Search for the cell housing the specified text and yield its (x, y) center coordinate. 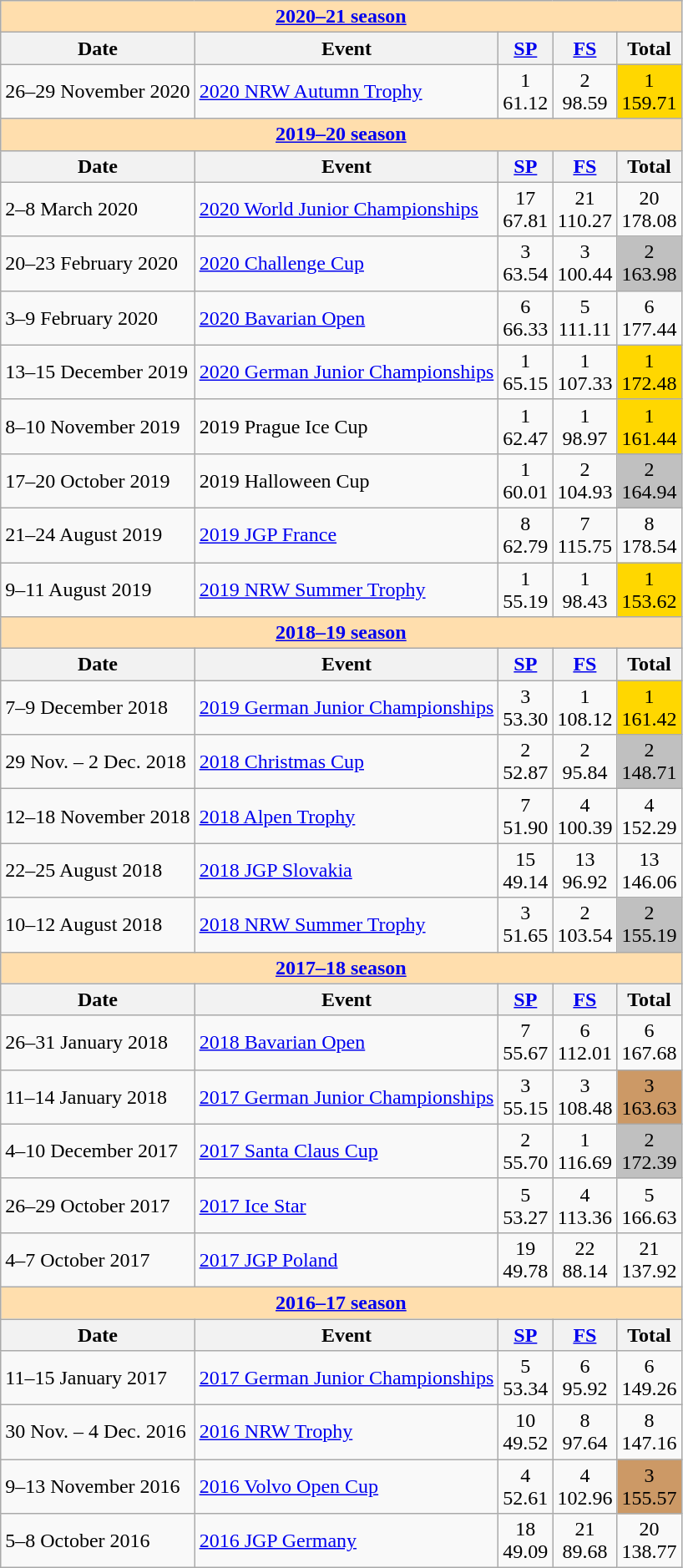
2019–20 season (341, 134)
2 104.93 (584, 481)
7–9 December 2018 (98, 708)
2 95.84 (584, 761)
1 107.33 (584, 372)
9–13 November 2016 (98, 1486)
8 178.54 (650, 534)
1 98.97 (584, 426)
1 116.69 (584, 1151)
4 113.36 (584, 1206)
3 100.44 (584, 264)
3 53.30 (526, 708)
17–20 October 2019 (98, 481)
21 137.92 (650, 1259)
2 52.87 (526, 761)
22–25 August 2018 (98, 870)
26–31 January 2018 (98, 1042)
3 51.65 (526, 925)
2 172.39 (650, 1151)
2018 Alpen Trophy (347, 817)
1 98.43 (584, 589)
22 88.14 (584, 1259)
2020 Bavarian Open (347, 317)
5 111.11 (584, 317)
5 53.34 (526, 1378)
26–29 November 2020 (98, 92)
5 166.63 (650, 1206)
2019 German Junior Championships (347, 708)
10 49.52 (526, 1433)
13 96.92 (584, 870)
1 62.47 (526, 426)
6 167.68 (650, 1042)
15 49.14 (526, 870)
2 164.94 (650, 481)
2017 JGP Poland (347, 1259)
4 100.39 (584, 817)
4 52.61 (526, 1486)
17 67.81 (526, 209)
7 55.67 (526, 1042)
8–10 November 2019 (98, 426)
2016 Volvo Open Cup (347, 1486)
2019 Prague Ice Cup (347, 426)
5–8 October 2016 (98, 1541)
3 55.15 (526, 1097)
9–11 August 2019 (98, 589)
21–24 August 2019 (98, 534)
1 172.48 (650, 372)
2020 Challenge Cup (347, 264)
2016–17 season (341, 1302)
1 55.19 (526, 589)
10–12 August 2018 (98, 925)
7 115.75 (584, 534)
2016 NRW Trophy (347, 1433)
1 65.15 (526, 372)
8 62.79 (526, 534)
2018 NRW Summer Trophy (347, 925)
2020 German Junior Championships (347, 372)
1 159.71 (650, 92)
4 152.29 (650, 817)
6 177.44 (650, 317)
6 112.01 (584, 1042)
8 97.64 (584, 1433)
11–15 January 2017 (98, 1378)
2 148.71 (650, 761)
2017–18 season (341, 968)
1 161.42 (650, 708)
26–29 October 2017 (98, 1206)
2020 NRW Autumn Trophy (347, 92)
4 102.96 (584, 1486)
2 155.19 (650, 925)
2018 JGP Slovakia (347, 870)
3 155.57 (650, 1486)
13 146.06 (650, 870)
2020–21 season (341, 17)
2016 JGP Germany (347, 1541)
6 95.92 (584, 1378)
2 163.98 (650, 264)
2018 Christmas Cup (347, 761)
2017 Ice Star (347, 1206)
3–9 February 2020 (98, 317)
1 61.12 (526, 92)
4–7 October 2017 (98, 1259)
6 66.33 (526, 317)
7 51.90 (526, 817)
2019 JGP France (347, 534)
2017 Santa Claus Cup (347, 1151)
1 108.12 (584, 708)
2 98.59 (584, 92)
2018–19 season (341, 633)
3 108.48 (584, 1097)
19 49.78 (526, 1259)
5 53.27 (526, 1206)
18 49.09 (526, 1541)
11–14 January 2018 (98, 1097)
2020 World Junior Championships (347, 209)
2019 Halloween Cup (347, 481)
30 Nov. – 4 Dec. 2016 (98, 1433)
20 138.77 (650, 1541)
2 103.54 (584, 925)
1 153.62 (650, 589)
1 161.44 (650, 426)
21 89.68 (584, 1541)
20 178.08 (650, 209)
4–10 December 2017 (98, 1151)
3 163.63 (650, 1097)
13–15 December 2019 (98, 372)
21 110.27 (584, 209)
12–18 November 2018 (98, 817)
2–8 March 2020 (98, 209)
2019 NRW Summer Trophy (347, 589)
20–23 February 2020 (98, 264)
6 149.26 (650, 1378)
1 60.01 (526, 481)
2 55.70 (526, 1151)
2018 Bavarian Open (347, 1042)
3 63.54 (526, 264)
8 147.16 (650, 1433)
29 Nov. – 2 Dec. 2018 (98, 761)
